Return the (x, y) coordinate for the center point of the cell that contains the specified text.  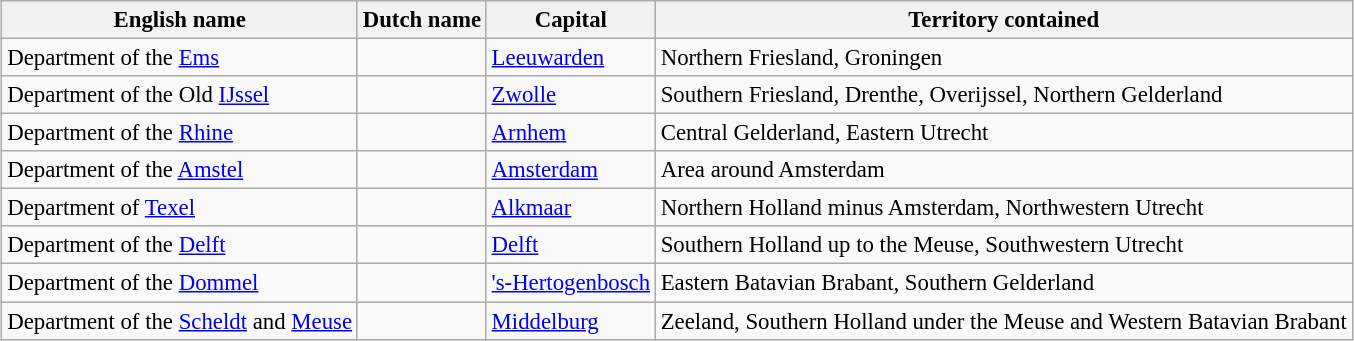
Department of the Delft (180, 245)
Alkmaar (570, 208)
Arnhem (570, 133)
Zwolle (570, 95)
Leeuwarden (570, 57)
Central Gelderland, Eastern Utrecht (1004, 133)
Southern Holland up to the Meuse, Southwestern Utrecht (1004, 245)
Delft (570, 245)
Department of the Rhine (180, 133)
Area around Amsterdam (1004, 170)
Department of the Old IJssel (180, 95)
Department of the Amstel (180, 170)
Amsterdam (570, 170)
's-Hertogenbosch (570, 283)
Eastern Batavian Brabant, Southern Gelderland (1004, 283)
Capital (570, 20)
Territory contained (1004, 20)
Department of the Ems (180, 57)
Middelburg (570, 321)
Dutch name (422, 20)
Southern Friesland, Drenthe, Overijssel, Northern Gelderland (1004, 95)
Northern Holland minus Amsterdam, Northwestern Utrecht (1004, 208)
Department of the Dommel (180, 283)
English name (180, 20)
Department of the Scheldt and Meuse (180, 321)
Zeeland, Southern Holland under the Meuse and Western Batavian Brabant (1004, 321)
Northern Friesland, Groningen (1004, 57)
Department of Texel (180, 208)
